Return (X, Y) of the center of cell containing provided text 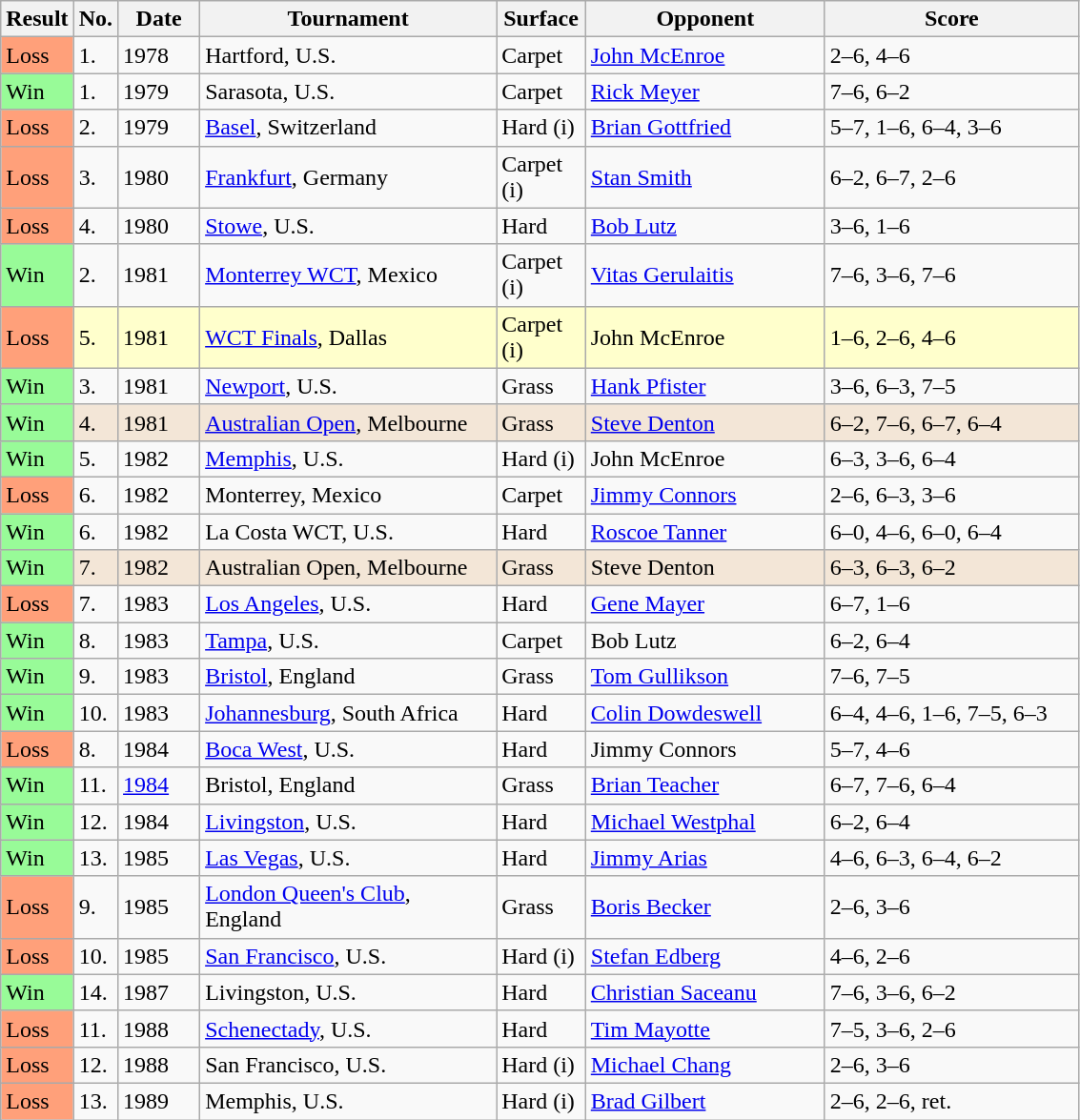
7–5, 3–6, 2–6 (951, 1028)
2–6, 6–3, 3–6 (951, 495)
6–2, 7–6, 6–7, 6–4 (951, 422)
Boca West, U.S. (349, 749)
Gene Mayer (705, 604)
Sarasota, U.S. (349, 92)
Brian Teacher (705, 785)
Colin Dowdeswell (705, 713)
4–6, 2–6 (951, 956)
Michael Westphal (705, 822)
6–0, 4–6, 6–0, 6–4 (951, 531)
La Costa WCT, U.S. (349, 531)
7–6, 3–6, 7–6 (951, 275)
London Queen's Club, England (349, 907)
Rick Meyer (705, 92)
2–6, 4–6 (951, 55)
1989 (159, 1101)
Score (951, 19)
Stan Smith (705, 177)
Basel, Switzerland (349, 128)
Hank Pfister (705, 386)
WCT Finals, Dallas (349, 337)
Vitas Gerulaitis (705, 275)
Roscoe Tanner (705, 531)
1–6, 2–6, 4–6 (951, 337)
1978 (159, 55)
3–6, 1–6 (951, 226)
7–6, 7–5 (951, 677)
6–4, 4–6, 1–6, 7–5, 6–3 (951, 713)
7–6, 6–2 (951, 92)
Monterrey, Mexico (349, 495)
Christian Saceanu (705, 992)
Hartford, U.S. (349, 55)
Tom Gullikson (705, 677)
4–6, 6–3, 6–4, 6–2 (951, 858)
1987 (159, 992)
5–7, 1–6, 6–4, 3–6 (951, 128)
6–3, 3–6, 6–4 (951, 458)
6–3, 6–3, 6–2 (951, 568)
5–7, 4–6 (951, 749)
14. (95, 992)
Brian Gottfried (705, 128)
Tampa, U.S. (349, 641)
6–7, 1–6 (951, 604)
Las Vegas, U.S. (349, 858)
Tim Mayotte (705, 1028)
Schenectady, U.S. (349, 1028)
7–6, 3–6, 6–2 (951, 992)
Jimmy Arias (705, 858)
Monterrey WCT, Mexico (349, 275)
Brad Gilbert (705, 1101)
Result (37, 19)
Stefan Edberg (705, 956)
6–7, 7–6, 6–4 (951, 785)
Boris Becker (705, 907)
No. (95, 19)
2–6, 2–6, ret. (951, 1101)
Newport, U.S. (349, 386)
Opponent (705, 19)
3–6, 6–3, 7–5 (951, 386)
Tournament (349, 19)
Los Angeles, U.S. (349, 604)
Frankfurt, Germany (349, 177)
6–2, 6–7, 2–6 (951, 177)
Date (159, 19)
Surface (541, 19)
Johannesburg, South Africa (349, 713)
Stowe, U.S. (349, 226)
Michael Chang (705, 1065)
